Find where the given text appears and provide that cell's center as [x, y] coordinate. 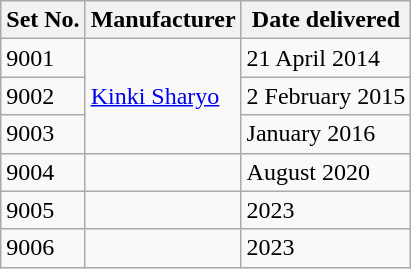
Manufacturer [163, 20]
9002 [43, 96]
August 2020 [326, 172]
January 2016 [326, 134]
9004 [43, 172]
9003 [43, 134]
9005 [43, 210]
Date delivered [326, 20]
9006 [43, 248]
21 April 2014 [326, 58]
Kinki Sharyo [163, 96]
2 February 2015 [326, 96]
9001 [43, 58]
Set No. [43, 20]
